Identify which cell holds the provided text, then report its [x, y] central coordinate. 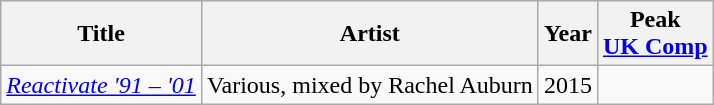
Peak UK Comp [655, 34]
Artist [370, 34]
Title [102, 34]
Various, mixed by Rachel Auburn [370, 85]
2015 [568, 85]
Year [568, 34]
Reactivate '91 – '01 [102, 85]
